Return the [x, y] coordinate for the center point of the cell that contains the specified text.  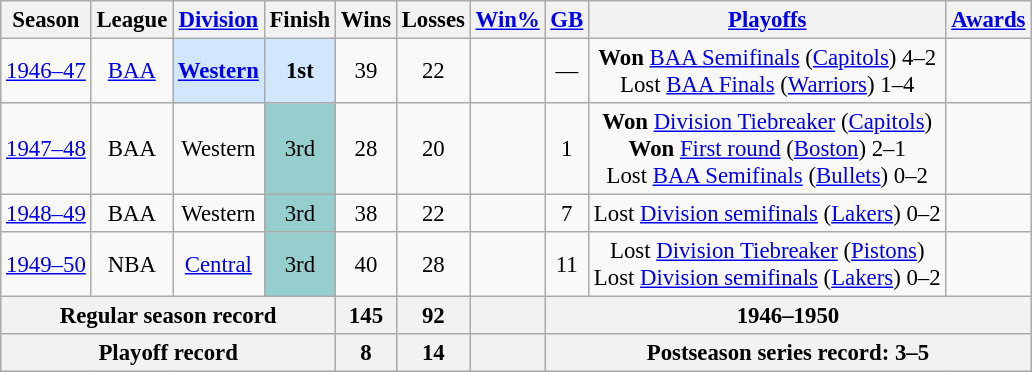
Lost Division semifinals (Lakers) 0–2 [768, 214]
Wins [366, 20]
— [567, 72]
39 [366, 72]
Postseason series record: 3–5 [788, 353]
Regular season record [168, 316]
Lost Division Tiebreaker (Pistons) Lost Division semifinals (Lakers) 0–2 [768, 264]
40 [366, 264]
1st [300, 72]
League [132, 20]
1948–49 [46, 214]
Won BAA Semifinals (Capitols) 4–2 Lost BAA Finals (Warriors) 1–4 [768, 72]
Playoffs [768, 20]
GB [567, 20]
14 [433, 353]
20 [433, 149]
38 [366, 214]
8 [366, 353]
Finish [300, 20]
145 [366, 316]
Awards [988, 20]
7 [567, 214]
Playoff record [168, 353]
Losses [433, 20]
11 [567, 264]
1 [567, 149]
Won Division Tiebreaker (Capitols) Won First round (Boston) 2–1 Lost BAA Semifinals (Bullets) 0–2 [768, 149]
1946–47 [46, 72]
92 [433, 316]
Division [219, 20]
NBA [132, 264]
Season [46, 20]
Win% [508, 20]
Central [219, 264]
1946–1950 [788, 316]
1947–48 [46, 149]
1949–50 [46, 264]
